Extract the (x, y) coordinate from the center of the cell holding the provided text.  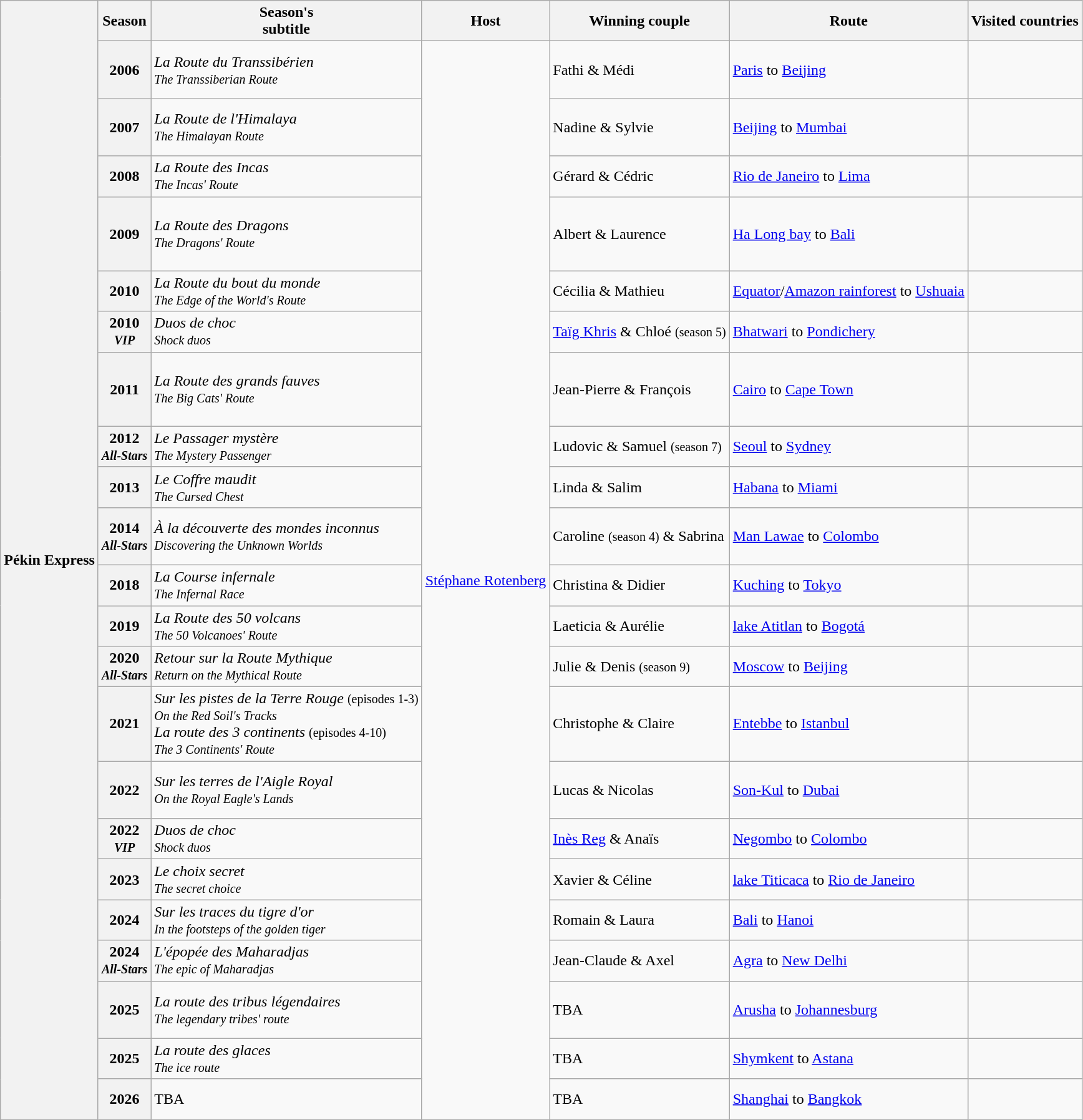
2010 (124, 291)
La Route du bout du mondeThe Edge of the World's Route (286, 291)
Gérard & Cédric (639, 176)
2024 (124, 920)
Bhatwari to Pondichery (848, 332)
Lucas & Nicolas (639, 790)
Le Coffre mauditThe Cursed Chest (286, 487)
Bali to Hanoi (848, 920)
Season'ssubtitle (286, 21)
Sur les pistes de la Terre Rouge (episodes 1-3)On the Red Soil's TracksLa route des 3 continents (episodes 4-10)The 3 Continents' Route (286, 724)
Host (485, 21)
Sur les terres de l'Aigle RoyalOn the Royal Eagle's Lands (286, 790)
2019 (124, 625)
Cécilia & Mathieu (639, 291)
Romain & Laura (639, 920)
2007 (124, 127)
Le choix secretThe secret choice (286, 880)
Laeticia & Aurélie (639, 625)
Kuching to Tokyo (848, 585)
La Route des IncasThe Incas' Route (286, 176)
Xavier & Céline (639, 880)
Le Passager mystèreThe Mystery Passenger (286, 447)
Albert & Laurence (639, 233)
Shymkent to Astana (848, 1058)
Linda & Salim (639, 487)
Season (124, 21)
2021 (124, 724)
2022VIP (124, 839)
Retour sur la Route MythiqueReturn on the Mythical Route (286, 666)
2020All-Stars (124, 666)
Pékin Express (50, 560)
Negombo to Colombo (848, 839)
2010VIP (124, 332)
Cairo to Cape Town (848, 389)
2013 (124, 487)
2014All-Stars (124, 536)
2012All-Stars (124, 447)
Ha Long bay to Bali (848, 233)
Taïg Khris & Chloé (season 5) (639, 332)
La Route des DragonsThe Dragons' Route (286, 233)
Jean-Claude & Axel (639, 961)
La Route des grands fauvesThe Big Cats' Route (286, 389)
Nadine & Sylvie (639, 127)
Sur les traces du tigre d'orIn the footsteps of the golden tiger (286, 920)
Fathi & Médi (639, 70)
Entebbe to Istanbul (848, 724)
Visited countries (1024, 21)
L'épopée des MaharadjasThe epic of Maharadjas (286, 961)
2006 (124, 70)
Ludovic & Samuel (season 7) (639, 447)
Equator/Amazon rainforest to Ushuaia (848, 291)
Habana to Miami (848, 487)
lake Titicaca to Rio de Janeiro (848, 880)
La Course infernaleThe Infernal Race (286, 585)
La route des glacesThe ice route (286, 1058)
Caroline (season 4) & Sabrina (639, 536)
La route des tribus légendairesThe legendary tribes' route (286, 1010)
Jean-Pierre & François (639, 389)
Stéphane Rotenberg (485, 580)
Paris to Beijing (848, 70)
Shanghai to Bangkok (848, 1099)
2023 (124, 880)
lake Atitlan to Bogotá (848, 625)
La Route du TranssibérienThe Transsiberian Route (286, 70)
Route (848, 21)
À la découverte des mondes inconnusDiscovering the Unknown Worlds (286, 536)
2022 (124, 790)
La Route des 50 volcansThe 50 Volcanoes' Route (286, 625)
2024All-Stars (124, 961)
2011 (124, 389)
Man Lawae to Colombo (848, 536)
Inès Reg & Anaïs (639, 839)
Arusha to Johannesburg (848, 1010)
Julie & Denis (season 9) (639, 666)
2026 (124, 1099)
La Route de l'HimalayaThe Himalayan Route (286, 127)
2009 (124, 233)
Beijing to Mumbai (848, 127)
Seoul to Sydney (848, 447)
2018 (124, 585)
Agra to New Delhi (848, 961)
Christophe & Claire (639, 724)
Winning couple (639, 21)
Son-Kul to Dubai (848, 790)
2008 (124, 176)
Moscow to Beijing (848, 666)
Rio de Janeiro to Lima (848, 176)
Christina & Didier (639, 585)
